From the cell containing the given text, extract its center point as (x, y) coordinate. 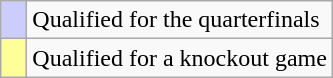
Qualified for a knockout game (180, 58)
Qualified for the quarterfinals (180, 20)
